Capture the cell that displays the provided text and extract its (X, Y) central coordinate. 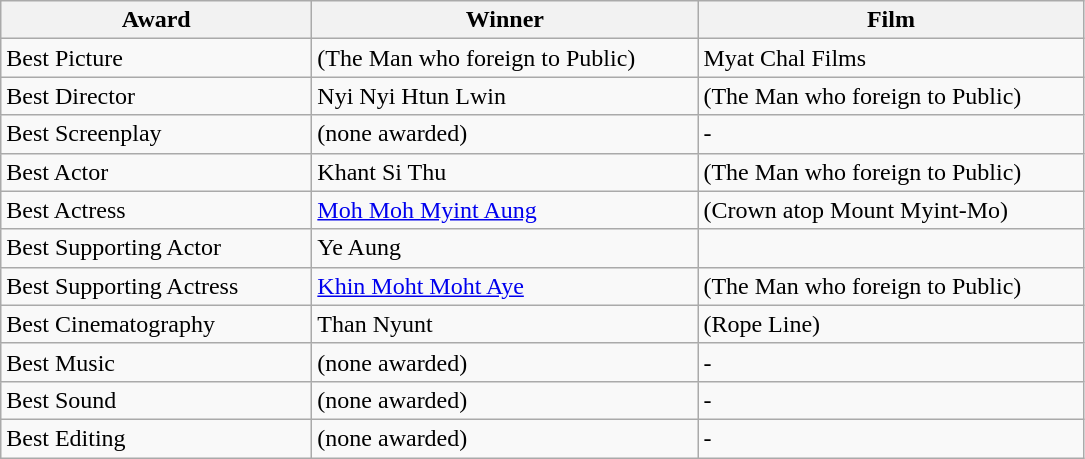
Best Supporting Actress (156, 286)
Nyi Nyi Htun Lwin (505, 96)
Best Picture (156, 58)
Best Supporting Actor (156, 248)
Moh Moh Myint Aung (505, 210)
Film (891, 20)
Award (156, 20)
Ye Aung (505, 248)
Khin Moht Moht Aye (505, 286)
Best Screenplay (156, 134)
Than Nyunt (505, 324)
Myat Chal Films (891, 58)
Best Sound (156, 400)
Best Music (156, 362)
(Rope Line) (891, 324)
Best Editing (156, 438)
Best Actor (156, 172)
(Crown atop Mount Myint-Mo) (891, 210)
Best Cinematography (156, 324)
Winner (505, 20)
Best Director (156, 96)
Khant Si Thu (505, 172)
Best Actress (156, 210)
